Provide the (X, Y) coordinate of the cell's center where the given text is located.  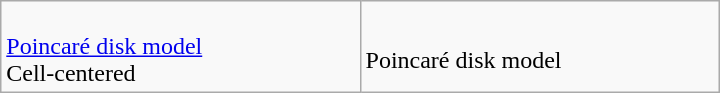
Poincaré disk model (540, 47)
Poincaré disk modelCell-centered (180, 47)
